Return [X, Y] of the center of cell containing provided text 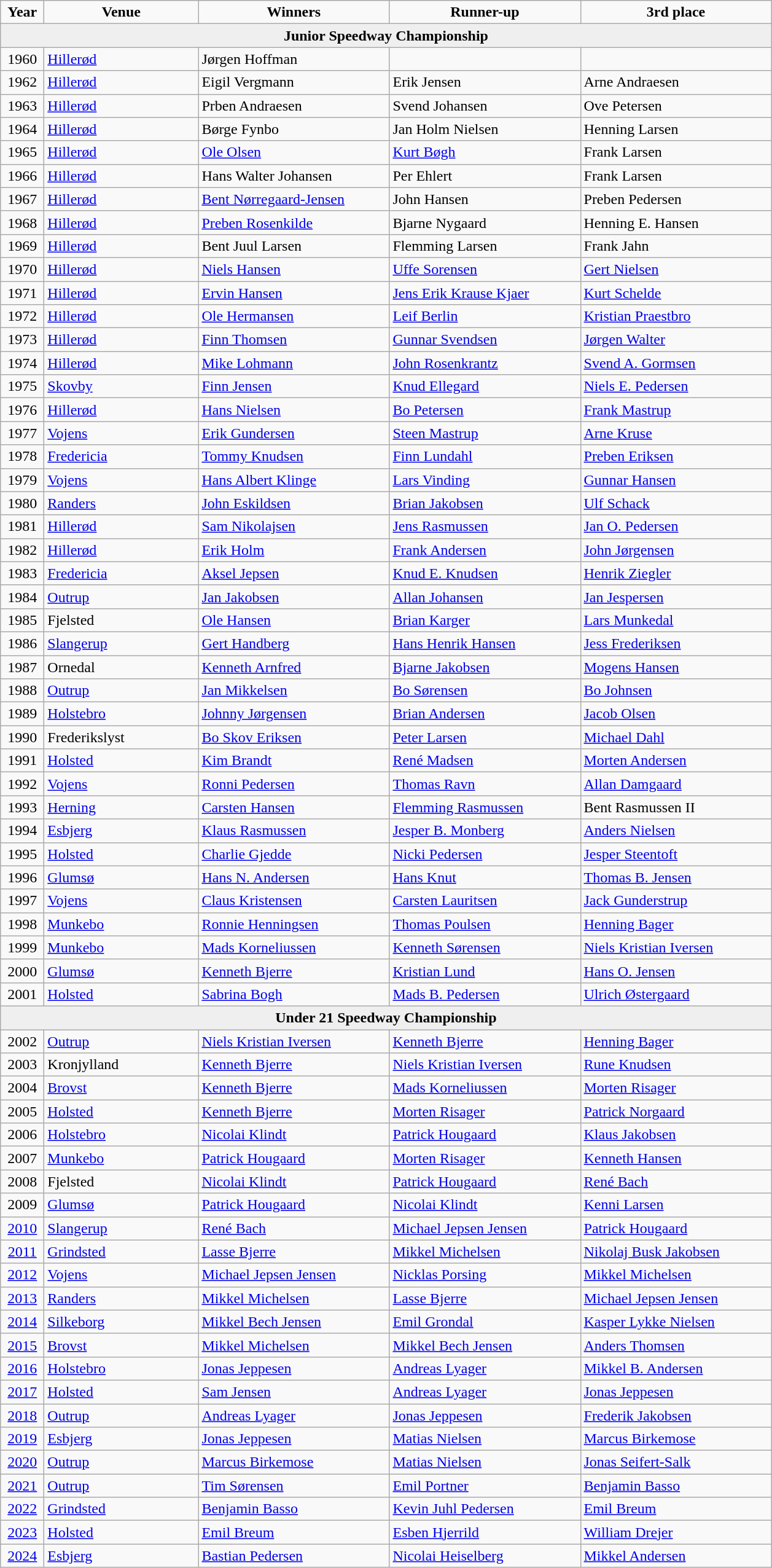
1985 [22, 620]
Kenni Larsen [676, 1205]
1967 [22, 199]
2017 [22, 1392]
1999 [22, 947]
Jess Frederiksen [676, 643]
Niels E. Pedersen [676, 386]
1995 [22, 854]
1983 [22, 573]
William Drejer [676, 1532]
Michael Dahl [676, 737]
Flemming Larsen [485, 246]
Ole Olsen [294, 152]
Aksel Jepsen [294, 573]
2006 [22, 1135]
Frank Mastrup [676, 410]
Kronjylland [122, 1065]
2000 [22, 971]
Hans Henrik Hansen [485, 643]
1979 [22, 480]
Anders Thomsen [676, 1345]
Morten Andersen [676, 761]
1978 [22, 457]
Kurt Bøgh [485, 152]
Nicki Pedersen [485, 854]
1984 [22, 597]
1969 [22, 246]
2005 [22, 1111]
Johnny Jørgensen [294, 714]
2013 [22, 1298]
1993 [22, 807]
Hans Nielsen [294, 410]
Niels Hansen [294, 269]
Kenneth Arnfred [294, 667]
Børge Fynbo [294, 129]
Under 21 Speedway Championship [386, 1017]
Mikkel Andersen [676, 1556]
Mads B. Pedersen [485, 994]
John Jørgensen [676, 550]
Bo Skov Eriksen [294, 737]
Hans Walter Johansen [294, 176]
Thomas B. Jensen [676, 877]
Svend A. Gormsen [676, 363]
Gunnar Svendsen [485, 340]
Prben Andraesen [294, 106]
1962 [22, 82]
Kasper Lykke Nielsen [676, 1322]
1987 [22, 667]
Jesper B. Monberg [485, 831]
1997 [22, 901]
Erik Holm [294, 550]
1975 [22, 386]
Kevin Juhl Pedersen [485, 1509]
Allan Damgaard [676, 784]
Gert Nielsen [676, 269]
2007 [22, 1158]
Gunnar Hansen [676, 480]
Hans Knut [485, 877]
Skovby [122, 386]
Ulrich Østergaard [676, 994]
2020 [22, 1462]
Hans O. Jensen [676, 971]
1976 [22, 410]
Jacob Olsen [676, 714]
Nicklas Porsing [485, 1275]
Tim Sørensen [294, 1486]
Brian Karger [485, 620]
1989 [22, 714]
Jesper Steentoft [676, 854]
Sabrina Bogh [294, 994]
1964 [22, 129]
Klaus Rasmussen [294, 831]
Esben Hjerrild [485, 1532]
Arne Kruse [676, 433]
Kristian Praestbro [676, 316]
Hans Albert Klinge [294, 480]
Nikolaj Busk Jakobsen [676, 1252]
1966 [22, 176]
Jan Mikkelsen [294, 691]
Erik Jensen [485, 82]
1977 [22, 433]
Bent Rasmussen II [676, 807]
2023 [22, 1532]
Bjarne Jakobsen [485, 667]
Rune Knudsen [676, 1065]
1992 [22, 784]
Frederik Jakobsen [676, 1415]
Klaus Jakobsen [676, 1135]
Finn Lundahl [485, 457]
1972 [22, 316]
Jan Jakobsen [294, 597]
Emil Portner [485, 1486]
1996 [22, 877]
2018 [22, 1415]
2004 [22, 1088]
Jørgen Walter [676, 340]
Lars Munkedal [676, 620]
Kenneth Hansen [676, 1158]
Carsten Hansen [294, 807]
Ole Hermansen [294, 316]
Venue [122, 12]
Jonas Seifert-Salk [676, 1462]
2016 [22, 1368]
Kenneth Sørensen [485, 947]
1973 [22, 340]
Gert Handberg [294, 643]
2022 [22, 1509]
1994 [22, 831]
Lars Vinding [485, 480]
Ulf Schack [676, 503]
Brian Andersen [485, 714]
Finn Thomsen [294, 340]
2014 [22, 1322]
Allan Johansen [485, 597]
Ornedal [122, 667]
1998 [22, 924]
Runner-up [485, 12]
2001 [22, 994]
Jack Gunderstrup [676, 901]
Bo Petersen [485, 410]
1986 [22, 643]
Finn Jensen [294, 386]
1974 [22, 363]
René Madsen [485, 761]
1968 [22, 222]
Knud E. Knudsen [485, 573]
Erik Gundersen [294, 433]
Brian Jakobsen [485, 503]
Steen Mastrup [485, 433]
Bo Sørensen [485, 691]
Ronni Pedersen [294, 784]
2015 [22, 1345]
1982 [22, 550]
2021 [22, 1486]
Jens Erik Krause Kjaer [485, 293]
Mikkel B. Andersen [676, 1368]
Frank Jahn [676, 246]
Jan O. Pedersen [676, 527]
John Hansen [485, 199]
Jan Holm Nielsen [485, 129]
John Eskildsen [294, 503]
1965 [22, 152]
Jørgen Hoffman [294, 59]
Nicolai Heiselberg [485, 1556]
1980 [22, 503]
Bo Johnsen [676, 691]
Carsten Lauritsen [485, 901]
Mogens Hansen [676, 667]
Sam Nikolajsen [294, 527]
Year [22, 12]
Junior Speedway Championship [386, 36]
Eigil Vergmann [294, 82]
Thomas Poulsen [485, 924]
Flemming Rasmussen [485, 807]
Bent Juul Larsen [294, 246]
Sam Jensen [294, 1392]
Tommy Knudsen [294, 457]
Frank Andersen [485, 550]
Kim Brandt [294, 761]
2010 [22, 1228]
John Rosenkrantz [485, 363]
2002 [22, 1041]
1990 [22, 737]
Thomas Ravn [485, 784]
Bjarne Nygaard [485, 222]
Ronnie Henningsen [294, 924]
Henning E. Hansen [676, 222]
1991 [22, 761]
Herning [122, 807]
Henning Larsen [676, 129]
Uffe Sorensen [485, 269]
Jens Rasmussen [485, 527]
Kristian Lund [485, 971]
2008 [22, 1182]
Claus Kristensen [294, 901]
Bastian Pedersen [294, 1556]
Knud Ellegard [485, 386]
Charlie Gjedde [294, 854]
1960 [22, 59]
3rd place [676, 12]
Kurt Schelde [676, 293]
Jan Jespersen [676, 597]
Per Ehlert [485, 176]
Frederikslyst [122, 737]
Emil Grondal [485, 1322]
Ole Hansen [294, 620]
1988 [22, 691]
2024 [22, 1556]
Ove Petersen [676, 106]
Anders Nielsen [676, 831]
Arne Andraesen [676, 82]
Preben Rosenkilde [294, 222]
Peter Larsen [485, 737]
1971 [22, 293]
Patrick Norgaard [676, 1111]
2003 [22, 1065]
Hans N. Andersen [294, 877]
2009 [22, 1205]
2012 [22, 1275]
Winners [294, 12]
2011 [22, 1252]
2019 [22, 1439]
1970 [22, 269]
Henrik Ziegler [676, 573]
Preben Pedersen [676, 199]
Mike Lohmann [294, 363]
1981 [22, 527]
Silkeborg [122, 1322]
1963 [22, 106]
Svend Johansen [485, 106]
Leif Berlin [485, 316]
Preben Eriksen [676, 457]
Bent Nørregaard-Jensen [294, 199]
Ervin Hansen [294, 293]
